For the text-containing cell, return its midpoint in [x, y] coordinate format. 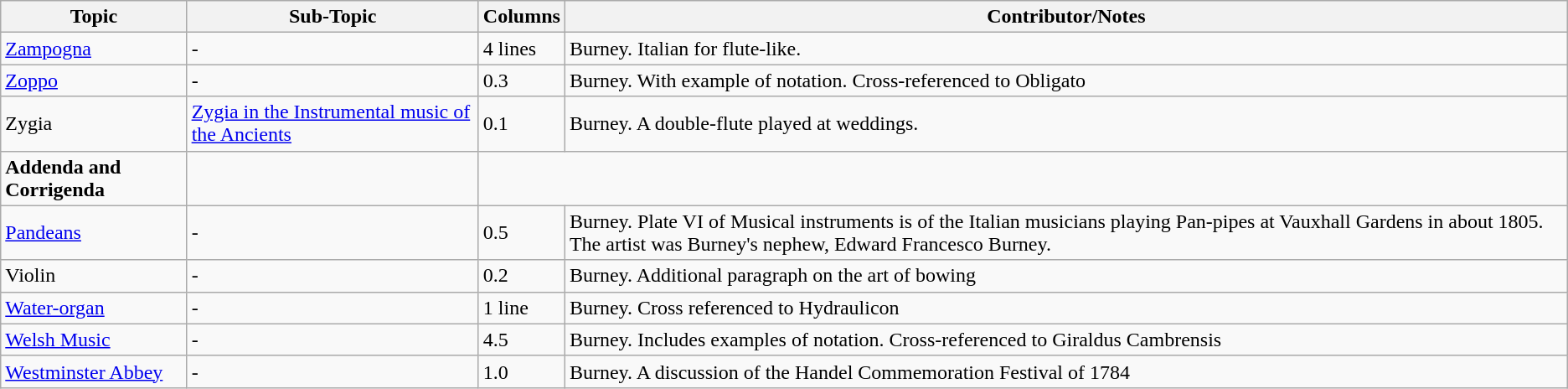
4.5 [521, 340]
0.1 [521, 124]
Burney. Additional paragraph on the art of bowing [1065, 276]
Welsh Music [94, 340]
0.5 [521, 233]
Burney. Cross referenced to Hydraulicon [1065, 308]
4 lines [521, 49]
Zoppo [94, 80]
Violin [94, 276]
0.2 [521, 276]
Burney. A discussion of the Handel Commemoration Festival of 1784 [1065, 371]
Westminster Abbey [94, 371]
Sub-Topic [333, 17]
Burney. Italian for flute-like. [1065, 49]
Water-organ [94, 308]
Zampogna [94, 49]
Addenda and Corrigenda [94, 178]
Columns [521, 17]
Burney. A double-flute played at weddings. [1065, 124]
Contributor/Notes [1065, 17]
Topic [94, 17]
1 line [521, 308]
Burney. With example of notation. Cross-referenced to Obligato [1065, 80]
Pandeans [94, 233]
Burney. Includes examples of notation. Cross-referenced to Giraldus Cambrensis [1065, 340]
1.0 [521, 371]
Zygia in the Instrumental music of the Ancients [333, 124]
0.3 [521, 80]
Zygia [94, 124]
